For the text-containing cell, return its midpoint in (X, Y) coordinate format. 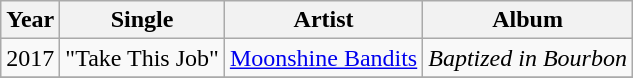
Album (528, 20)
"Take This Job" (142, 58)
Baptized in Bourbon (528, 58)
Single (142, 20)
Moonshine Bandits (323, 58)
2017 (30, 58)
Artist (323, 20)
Year (30, 20)
